Output the (x, y) coordinate of the center of the cell containing the given text.  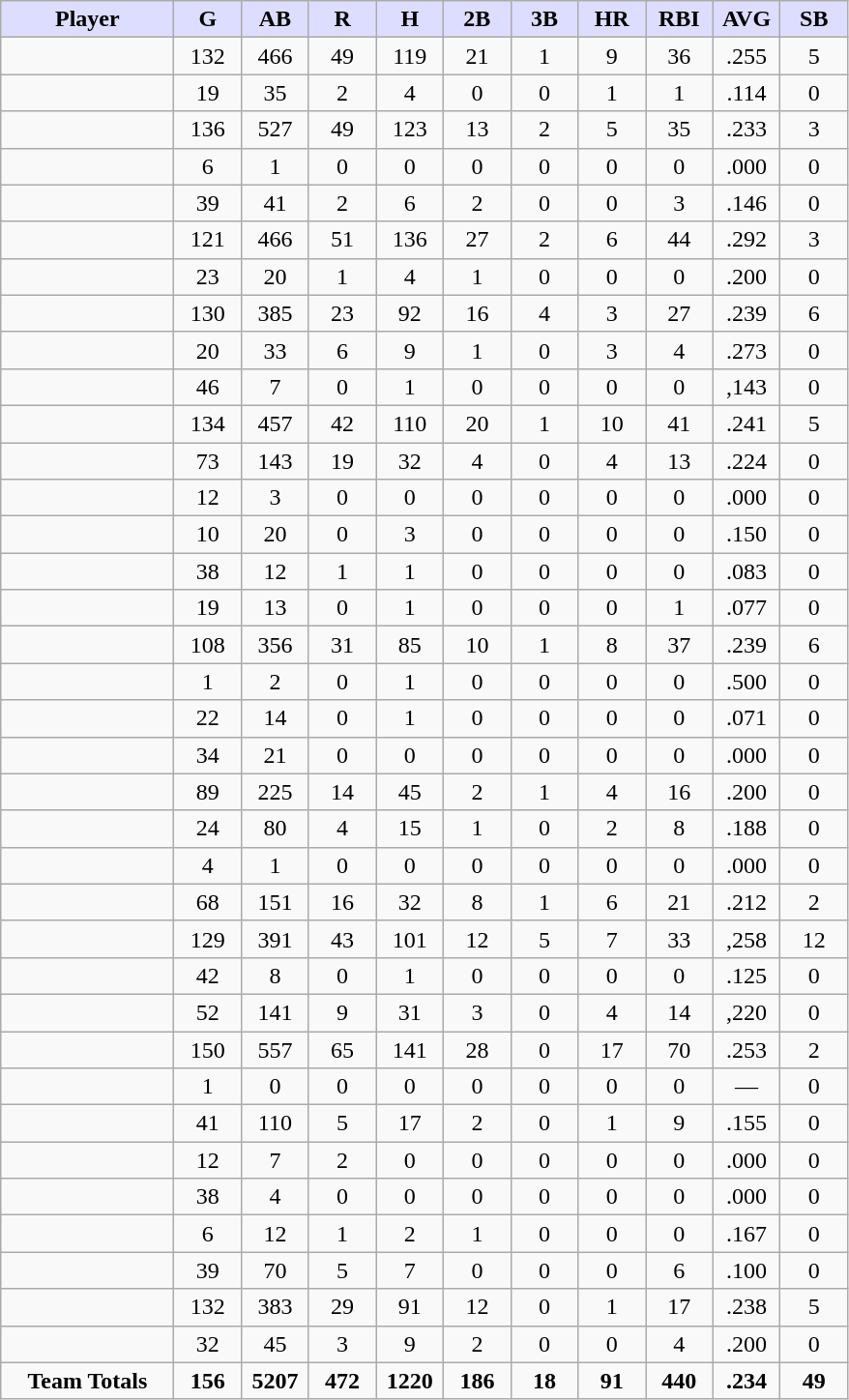
— (747, 1087)
15 (410, 829)
.071 (747, 718)
356 (276, 645)
527 (276, 130)
AVG (747, 19)
SB (814, 19)
43 (342, 939)
108 (208, 645)
156 (208, 1381)
186 (478, 1381)
134 (208, 423)
85 (410, 645)
150 (208, 1049)
36 (680, 56)
.238 (747, 1307)
123 (410, 130)
65 (342, 1049)
.125 (747, 976)
73 (208, 461)
.212 (747, 902)
472 (342, 1381)
.224 (747, 461)
37 (680, 645)
.500 (747, 682)
RBI (680, 19)
18 (544, 1381)
5207 (276, 1381)
HR (612, 19)
.146 (747, 203)
92 (410, 313)
.077 (747, 608)
22 (208, 718)
1220 (410, 1381)
,143 (747, 387)
383 (276, 1307)
.150 (747, 535)
52 (208, 1012)
101 (410, 939)
129 (208, 939)
68 (208, 902)
119 (410, 56)
.167 (747, 1234)
143 (276, 461)
.234 (747, 1381)
.083 (747, 571)
89 (208, 792)
385 (276, 313)
557 (276, 1049)
H (410, 19)
.241 (747, 423)
.253 (747, 1049)
121 (208, 240)
,220 (747, 1012)
151 (276, 902)
46 (208, 387)
28 (478, 1049)
130 (208, 313)
3B (544, 19)
.233 (747, 130)
AB (276, 19)
.273 (747, 350)
,258 (747, 939)
29 (342, 1307)
80 (276, 829)
Player (87, 19)
44 (680, 240)
34 (208, 755)
24 (208, 829)
.114 (747, 93)
457 (276, 423)
.188 (747, 829)
R (342, 19)
.100 (747, 1270)
.155 (747, 1123)
440 (680, 1381)
.292 (747, 240)
225 (276, 792)
51 (342, 240)
Team Totals (87, 1381)
.255 (747, 56)
391 (276, 939)
2B (478, 19)
G (208, 19)
